Scan for the cell matching the given text and deliver its [x, y] coordinate at center. 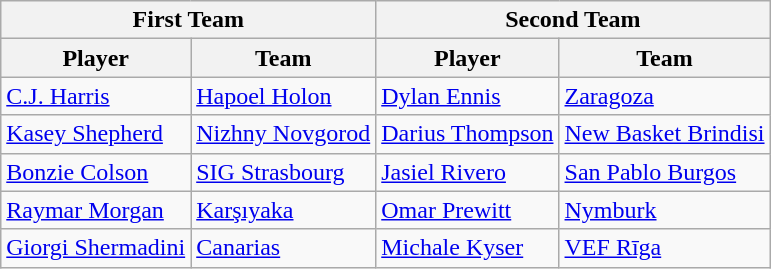
Canarias [284, 248]
Kasey Shepherd [96, 134]
Omar Prewitt [468, 210]
San Pablo Burgos [664, 172]
VEF Rīga [664, 248]
Darius Thompson [468, 134]
Karşıyaka [284, 210]
SIG Strasbourg [284, 172]
Bonzie Colson [96, 172]
First Team [188, 20]
Giorgi Shermadini [96, 248]
Nymburk [664, 210]
Dylan Ennis [468, 96]
Jasiel Rivero [468, 172]
Raymar Morgan [96, 210]
C.J. Harris [96, 96]
New Basket Brindisi [664, 134]
Zaragoza [664, 96]
Hapoel Holon [284, 96]
Nizhny Novgorod [284, 134]
Michale Kyser [468, 248]
Second Team [573, 20]
